Determine the (x, y) coordinate at the center of the cell enclosing the given text.  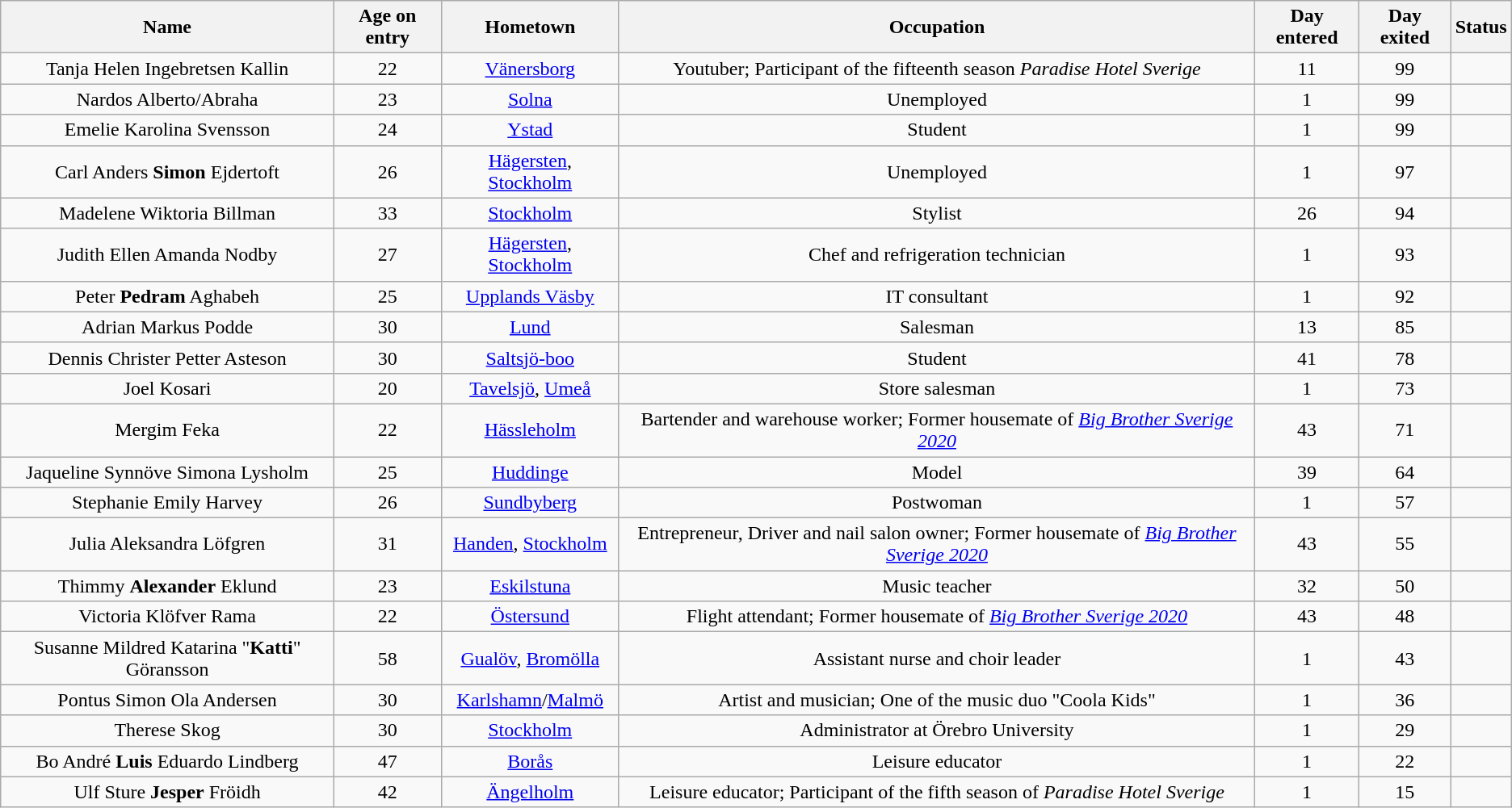
42 (388, 792)
41 (1307, 358)
Tavelsjö, Umeå (530, 388)
71 (1405, 429)
93 (1405, 255)
13 (1307, 327)
Thimmy Alexander Eklund (168, 586)
57 (1405, 503)
64 (1405, 472)
39 (1307, 472)
Hometown (530, 27)
32 (1307, 586)
78 (1405, 358)
Jaqueline Synnöve Simona Lysholm (168, 472)
Solna (530, 99)
85 (1405, 327)
Leisure educator; Participant of the fifth season of Paradise Hotel Sverige (937, 792)
55 (1405, 544)
Stylist (937, 213)
Flight attendant; Former housemate of Big Brother Sverige 2020 (937, 617)
Karlshamn/Malmö (530, 700)
Status (1481, 27)
Gualöv, Bromölla (530, 659)
Judith Ellen Amanda Nodby (168, 255)
Madelene Wiktoria Billman (168, 213)
Carl Anders Simon Ejdertoft (168, 171)
Leisure educator (937, 761)
Model (937, 472)
97 (1405, 171)
48 (1405, 617)
Östersund (530, 617)
Bo André Luis Eduardo Lindberg (168, 761)
Saltsjö-boo (530, 358)
Entrepreneur, Driver and nail salon owner; Former housemate of Big Brother Sverige 2020 (937, 544)
Pontus Simon Ola Andersen (168, 700)
73 (1405, 388)
Ystad (530, 130)
Salesman (937, 327)
Vänersborg (530, 69)
Artist and musician; One of the music duo "Coola Kids" (937, 700)
Emelie Karolina Svensson (168, 130)
Upplands Väsby (530, 296)
Huddinge (530, 472)
Sundbyberg (530, 503)
29 (1405, 731)
24 (388, 130)
IT consultant (937, 296)
Name (168, 27)
Victoria Klöfver Rama (168, 617)
Joel Kosari (168, 388)
Chef and refrigeration technician (937, 255)
92 (1405, 296)
Age on entry (388, 27)
Day entered (1307, 27)
Borås (530, 761)
Music teacher (937, 586)
Bartender and warehouse worker; Former housemate of Big Brother Sverige 2020 (937, 429)
Occupation (937, 27)
27 (388, 255)
11 (1307, 69)
Youtuber; Participant of the fifteenth season Paradise Hotel Sverige (937, 69)
Store salesman (937, 388)
33 (388, 213)
47 (388, 761)
36 (1405, 700)
Hässleholm (530, 429)
Therese Skog (168, 731)
15 (1405, 792)
Stephanie Emily Harvey (168, 503)
Assistant nurse and choir leader (937, 659)
Day exited (1405, 27)
Nardos Alberto/Abraha (168, 99)
Handen, Stockholm (530, 544)
94 (1405, 213)
Dennis Christer Petter Asteson (168, 358)
Administrator at Örebro University (937, 731)
Susanne Mildred Katarina "Katti" Göransson (168, 659)
Postwoman (937, 503)
Adrian Markus Podde (168, 327)
Julia Aleksandra Löfgren (168, 544)
Tanja Helen Ingebretsen Kallin (168, 69)
50 (1405, 586)
20 (388, 388)
Peter Pedram Aghabeh (168, 296)
Lund (530, 327)
58 (388, 659)
Eskilstuna (530, 586)
Ängelholm (530, 792)
Ulf Sture Jesper Fröidh (168, 792)
31 (388, 544)
Mergim Feka (168, 429)
